Search for the cell housing the specified text and yield its [X, Y] center coordinate. 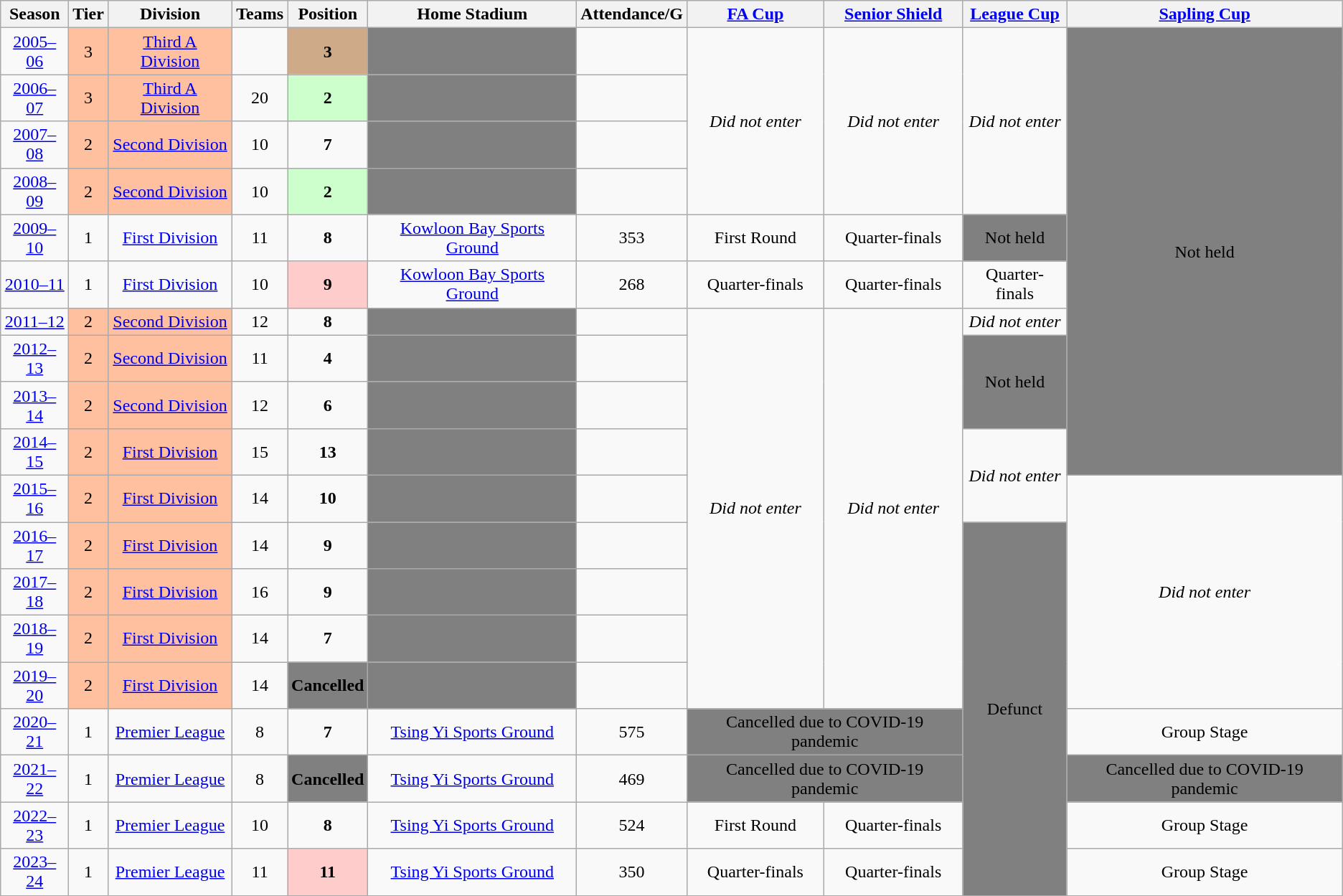
2018–19 [34, 638]
20 [260, 98]
4 [328, 359]
6 [328, 405]
Defunct [1014, 709]
2006–07 [34, 98]
2008–09 [34, 191]
350 [632, 872]
2019–20 [34, 686]
524 [632, 825]
2015–16 [34, 498]
Teams [260, 14]
268 [632, 284]
Position [328, 14]
2012–13 [34, 359]
2023–24 [34, 872]
League Cup [1014, 14]
2011–12 [34, 321]
15 [260, 452]
FA Cup [755, 14]
Season [34, 14]
2009–10 [34, 238]
Home Stadium [472, 14]
2014–15 [34, 452]
16 [260, 593]
Attendance/G [632, 14]
2022–23 [34, 825]
2005–06 [34, 52]
Tier [89, 14]
2020–21 [34, 732]
353 [632, 238]
Senior Shield [893, 14]
2021–22 [34, 779]
2013–14 [34, 405]
469 [632, 779]
13 [328, 452]
Sapling Cup [1205, 14]
575 [632, 732]
2010–11 [34, 284]
2007–08 [34, 145]
2017–18 [34, 593]
Division [169, 14]
2016–17 [34, 545]
